Capture the cell that displays the provided text and extract its (x, y) central coordinate. 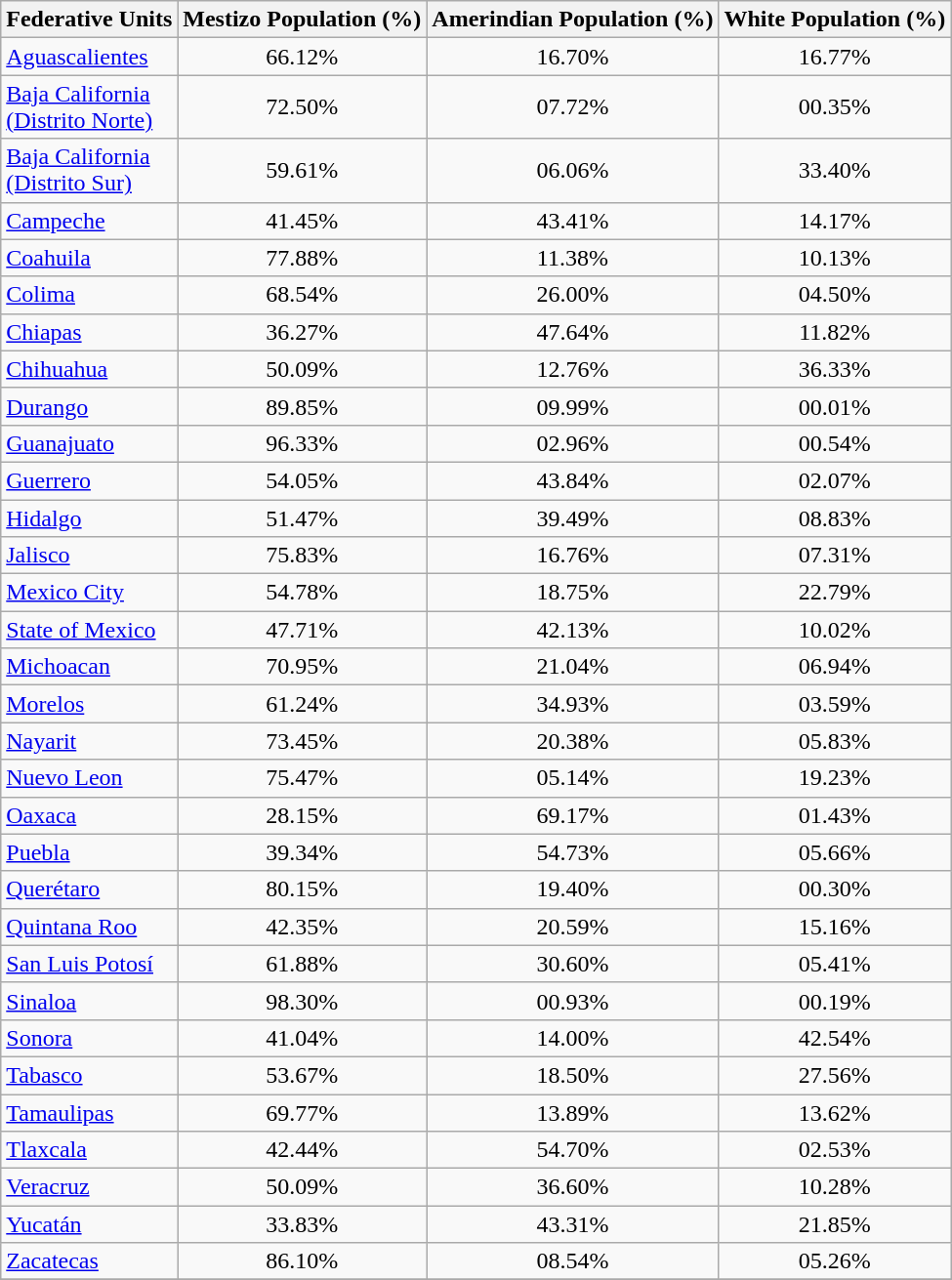
53.67% (303, 1075)
20.38% (572, 741)
00.54% (835, 443)
42.44% (303, 1150)
42.35% (303, 927)
70.95% (303, 667)
33.40% (835, 170)
36.33% (835, 369)
96.33% (303, 443)
Veracruz (90, 1187)
00.01% (835, 406)
Nayarit (90, 741)
13.89% (572, 1112)
21.04% (572, 667)
08.83% (835, 518)
05.14% (572, 778)
Chiapas (90, 332)
11.38% (572, 258)
36.60% (572, 1187)
Aguascalientes (90, 57)
42.54% (835, 1038)
18.50% (572, 1075)
Jalisco (90, 556)
66.12% (303, 57)
19.40% (572, 889)
27.56% (835, 1075)
08.54% (572, 1261)
Oaxaca (90, 815)
07.31% (835, 556)
San Luis Potosí (90, 964)
12.76% (572, 369)
State of Mexico (90, 630)
39.34% (303, 852)
14.00% (572, 1038)
Zacatecas (90, 1261)
26.00% (572, 295)
07.72% (572, 107)
18.75% (572, 593)
06.94% (835, 667)
05.26% (835, 1261)
01.43% (835, 815)
00.35% (835, 107)
54.73% (572, 852)
69.77% (303, 1112)
54.05% (303, 480)
04.50% (835, 295)
Federative Units (90, 20)
Puebla (90, 852)
Coahuila (90, 258)
05.83% (835, 741)
14.17% (835, 221)
20.59% (572, 927)
28.15% (303, 815)
Michoacan (90, 667)
89.85% (303, 406)
05.41% (835, 964)
Sinaloa (90, 1001)
21.85% (835, 1224)
10.13% (835, 258)
Morelos (90, 704)
72.50% (303, 107)
Baja California(Distrito Sur) (90, 170)
06.06% (572, 170)
00.93% (572, 1001)
47.71% (303, 630)
Tamaulipas (90, 1112)
75.83% (303, 556)
16.76% (572, 556)
Colima (90, 295)
43.84% (572, 480)
34.93% (572, 704)
Tlaxcala (90, 1150)
Mexico City (90, 593)
Querétaro (90, 889)
Sonora (90, 1038)
Guerrero (90, 480)
54.70% (572, 1150)
02.53% (835, 1150)
80.15% (303, 889)
10.02% (835, 630)
39.49% (572, 518)
05.66% (835, 852)
68.54% (303, 295)
51.47% (303, 518)
Campeche (90, 221)
Nuevo Leon (90, 778)
59.61% (303, 170)
10.28% (835, 1187)
00.19% (835, 1001)
Mestizo Population (%) (303, 20)
Amerindian Population (%) (572, 20)
Yucatán (90, 1224)
03.59% (835, 704)
73.45% (303, 741)
43.41% (572, 221)
42.13% (572, 630)
22.79% (835, 593)
White Population (%) (835, 20)
11.82% (835, 332)
13.62% (835, 1112)
61.24% (303, 704)
41.45% (303, 221)
47.64% (572, 332)
02.07% (835, 480)
02.96% (572, 443)
41.04% (303, 1038)
Hidalgo (90, 518)
09.99% (572, 406)
Guanajuato (90, 443)
61.88% (303, 964)
Durango (90, 406)
Quintana Roo (90, 927)
98.30% (303, 1001)
33.83% (303, 1224)
75.47% (303, 778)
Chihuahua (90, 369)
00.30% (835, 889)
77.88% (303, 258)
15.16% (835, 927)
43.31% (572, 1224)
54.78% (303, 593)
86.10% (303, 1261)
69.17% (572, 815)
36.27% (303, 332)
30.60% (572, 964)
Baja California(Distrito Norte) (90, 107)
19.23% (835, 778)
16.70% (572, 57)
16.77% (835, 57)
Tabasco (90, 1075)
